Pinpoint the cell where the given text exists, returning its [x, y] midpoint coordinate. 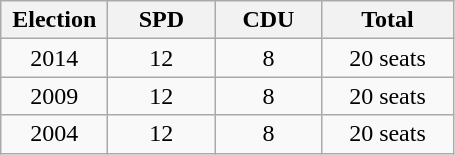
CDU [268, 20]
Total [388, 20]
2004 [54, 134]
SPD [162, 20]
Election [54, 20]
2014 [54, 58]
2009 [54, 96]
